Identify which cell holds the provided text, then report its (x, y) central coordinate. 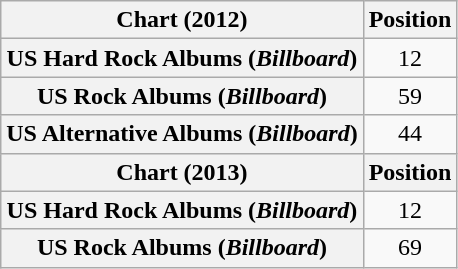
69 (410, 248)
Chart (2012) (182, 20)
44 (410, 134)
US Alternative Albums (Billboard) (182, 134)
Chart (2013) (182, 172)
59 (410, 96)
